Scan for the cell matching the given text and deliver its (X, Y) coordinate at center. 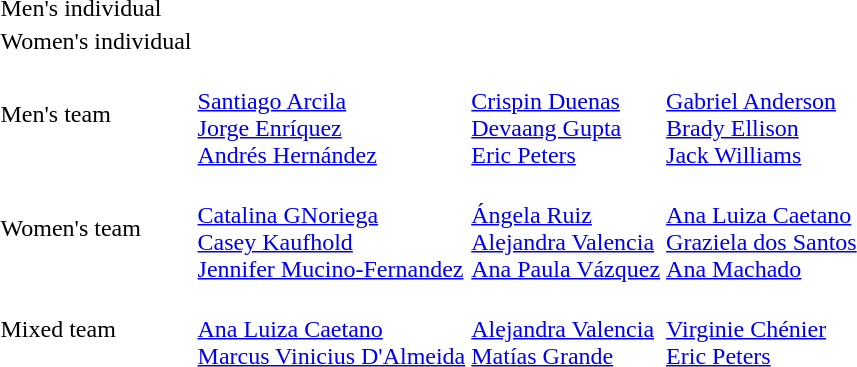
Catalina GNoriegaCasey KaufholdJennifer Mucino-Fernandez (332, 228)
Crispin DuenasDevaang GuptaEric Peters (566, 114)
Santiago ArcilaJorge EnríquezAndrés Hernández (332, 114)
Ángela RuizAlejandra ValenciaAna Paula Vázquez (566, 228)
